Locate the cell with the specified text and output its [x, y] center coordinate. 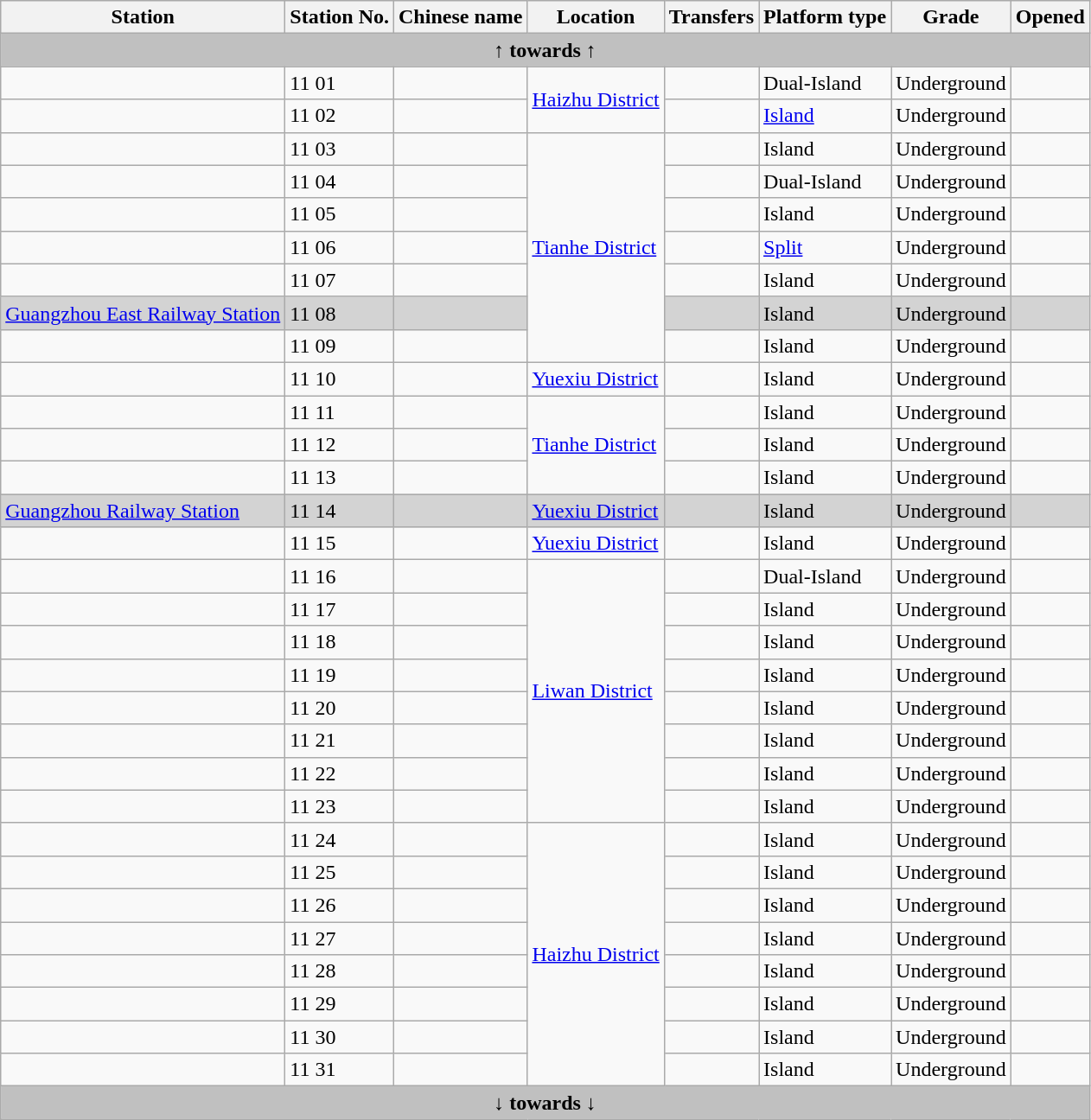
Platform type [825, 17]
11 07 [340, 280]
↓ towards ↓ [545, 1103]
Guangzhou Railway Station [144, 511]
11 01 [340, 83]
11 29 [340, 1004]
11 09 [340, 346]
11 05 [340, 214]
11 13 [340, 478]
↑ towards ↑ [545, 50]
11 31 [340, 1070]
11 23 [340, 806]
11 30 [340, 1037]
Grade [951, 17]
11 10 [340, 379]
11 15 [340, 544]
Split [825, 247]
11 03 [340, 149]
11 16 [340, 576]
Liwan District [596, 691]
Chinese name [461, 17]
11 24 [340, 839]
11 06 [340, 247]
Transfers [711, 17]
11 04 [340, 181]
11 14 [340, 511]
Opened [1050, 17]
11 25 [340, 872]
11 11 [340, 412]
11 08 [340, 313]
Station No. [340, 17]
11 18 [340, 642]
11 19 [340, 675]
11 21 [340, 741]
11 28 [340, 971]
11 20 [340, 708]
Location [596, 17]
11 22 [340, 773]
Guangzhou East Railway Station [144, 313]
11 02 [340, 116]
11 12 [340, 445]
11 17 [340, 609]
Station [144, 17]
11 26 [340, 905]
11 27 [340, 938]
